For the text-containing cell, return its midpoint in (X, Y) coordinate format. 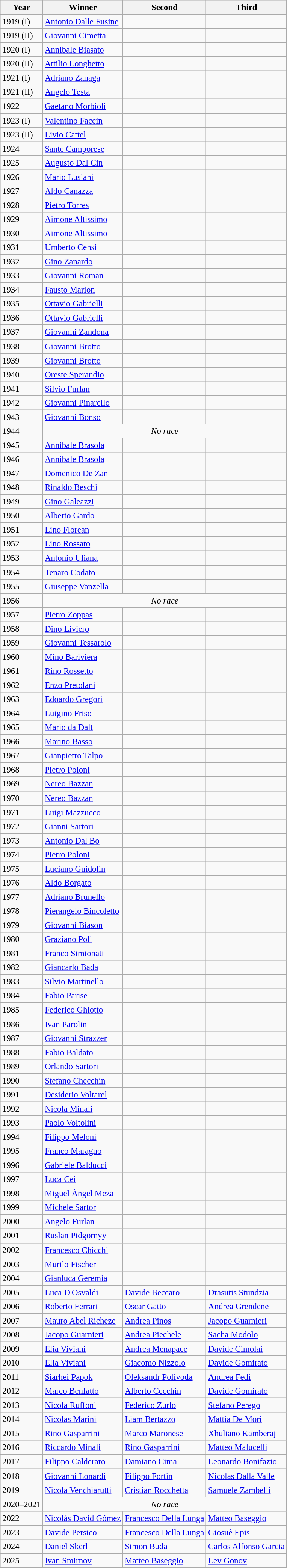
1980 (22, 939)
Nicolás David Gómez (83, 1518)
1953 (22, 558)
1960 (22, 657)
Angelo Testa (83, 92)
Pierangelo Bincoletto (83, 911)
Sante Camporese (83, 149)
Matteo Malucelli (246, 1448)
2022 (22, 1518)
Sacha Modolo (246, 1335)
Pietro Zoppas (83, 614)
Andrea Pinos (165, 1321)
Drasutis Stundzia (246, 1292)
Alberto Gardo (83, 516)
1970 (22, 798)
2019 (22, 1490)
2006 (22, 1307)
Davide Beccaro (165, 1292)
1994 (22, 1137)
Gaetano Morbioli (83, 106)
Mario Lusiani (83, 177)
1932 (22, 262)
Giovanni Lonardi (83, 1476)
1976 (22, 883)
Antonio Uliana (83, 558)
Second (165, 8)
2015 (22, 1434)
Adriano Brunello (83, 897)
Nicola Minali (83, 1109)
1948 (22, 487)
Valentino Faccin (83, 121)
1920 (I) (22, 50)
Gino Galeazzi (83, 502)
Nicolas Dalla Valle (246, 1476)
2000 (22, 1222)
1919 (II) (22, 36)
Stefano Perego (246, 1405)
1987 (22, 1038)
Luca D'Osvaldi (83, 1292)
Marco Maronese (165, 1434)
Lino Rossato (83, 544)
1921 (I) (22, 78)
Fausto Marion (83, 290)
Aldo Borgato (83, 883)
Winner (83, 8)
1933 (22, 276)
Aldo Canazza (83, 191)
1979 (22, 925)
1945 (22, 445)
Federico Zurlo (165, 1405)
Siarhei Papok (83, 1377)
Adriano Zanaga (83, 78)
Giuseppe Vanzella (83, 586)
Luciano Guidolin (83, 869)
1986 (22, 1024)
1923 (I) (22, 121)
2010 (22, 1363)
Ruslan Pidgornyy (83, 1236)
Marino Basso (83, 742)
1977 (22, 897)
2017 (22, 1462)
1921 (II) (22, 92)
Giosuè Epis (246, 1532)
Domenico De Zan (83, 474)
Nicolas Marini (83, 1419)
2004 (22, 1278)
Lev Gonov (246, 1560)
Giovanni Pinarello (83, 403)
1969 (22, 784)
Pietro Torres (83, 205)
Year (22, 8)
Murilo Fischer (83, 1264)
Silvio Martinello (83, 982)
Ivan Parolin (83, 1024)
Damiano Cima (165, 1462)
2014 (22, 1419)
Samuele Zambelli (246, 1490)
2005 (22, 1292)
2009 (22, 1349)
2025 (22, 1560)
1926 (22, 177)
1981 (22, 954)
1931 (22, 247)
Antonio Dalle Fusine (83, 22)
1993 (22, 1123)
Silvio Furlan (83, 389)
Umberto Censi (83, 247)
Francesco Chicchi (83, 1250)
1971 (22, 812)
Antonio Dal Bo (83, 841)
Angelo Furlan (83, 1222)
2002 (22, 1250)
Giacomo Nizzolo (165, 1363)
1958 (22, 629)
1965 (22, 727)
1988 (22, 1052)
Nicola Venchiarutti (83, 1490)
Marco Benfatto (83, 1391)
2023 (22, 1532)
1949 (22, 502)
Paolo Voltolini (83, 1123)
Simon Buda (165, 1547)
Oreste Sperandio (83, 374)
Rinaldo Beschi (83, 487)
2003 (22, 1264)
1996 (22, 1165)
Luigino Friso (83, 714)
1919 (I) (22, 22)
1951 (22, 530)
Davide Cimolai (246, 1349)
1984 (22, 996)
Miguel Ángel Meza (83, 1194)
Riccardo Minali (83, 1448)
1927 (22, 191)
1973 (22, 841)
1946 (22, 459)
Gianluca Geremia (83, 1278)
1952 (22, 544)
Rino Rossetto (83, 671)
1955 (22, 586)
1939 (22, 361)
Mauro Abel Richeze (83, 1321)
Nicola Ruffoni (83, 1405)
Luigi Mazzucco (83, 812)
2008 (22, 1335)
Giovanni Roman (83, 276)
Gabriele Balducci (83, 1165)
1942 (22, 403)
Third (246, 8)
1978 (22, 911)
1967 (22, 756)
Orlando Sartori (83, 1066)
Mattia De Mori (246, 1419)
1928 (22, 205)
2024 (22, 1547)
1966 (22, 742)
1925 (22, 163)
Mario da Dalt (83, 727)
Mino Bariviera (83, 657)
1990 (22, 1081)
1975 (22, 869)
Oscar Gatto (165, 1307)
Giovanni Tessarolo (83, 643)
Giovanni Cimetta (83, 36)
Franco Maragno (83, 1151)
Andrea Piechele (165, 1335)
2011 (22, 1377)
Giovanni Zandona (83, 332)
1941 (22, 389)
Davide Persico (83, 1532)
1983 (22, 982)
1922 (22, 106)
1947 (22, 474)
Oleksandr Polivoda (165, 1377)
1963 (22, 699)
Fabio Parise (83, 996)
Leonardo Bonifazio (246, 1462)
1991 (22, 1095)
1937 (22, 332)
2001 (22, 1236)
Daniel Skerl (83, 1547)
1950 (22, 516)
1943 (22, 417)
1959 (22, 643)
Alberto Cecchin (165, 1391)
Michele Sartor (83, 1207)
2013 (22, 1405)
Augusto Dal Cin (83, 163)
1997 (22, 1179)
1995 (22, 1151)
Gianni Sartori (83, 826)
Desiderio Voltarel (83, 1095)
Cristian Rocchetta (165, 1490)
Edoardo Gregori (83, 699)
Dino Liviero (83, 629)
1934 (22, 290)
Andrea Grendene (246, 1307)
1923 (II) (22, 134)
1954 (22, 572)
1961 (22, 671)
Luca Cei (83, 1179)
2007 (22, 1321)
1924 (22, 149)
1972 (22, 826)
Gino Zanardo (83, 262)
1974 (22, 855)
1964 (22, 714)
1957 (22, 614)
1962 (22, 685)
Annibale Biasato (83, 50)
Fabio Baldato (83, 1052)
2012 (22, 1391)
Gianpietro Talpo (83, 756)
1998 (22, 1194)
2020–2021 (22, 1504)
1968 (22, 770)
Federico Ghiotto (83, 1010)
1999 (22, 1207)
Filippo Calderaro (83, 1462)
Roberto Ferrari (83, 1307)
Giovanni Biason (83, 925)
Giovanni Strazzer (83, 1038)
Andrea Menapace (165, 1349)
Stefano Checchin (83, 1081)
1992 (22, 1109)
Giovanni Bonso (83, 417)
2016 (22, 1448)
Livio Cattel (83, 134)
Xhuliano Kamberaj (246, 1434)
1956 (22, 601)
Andrea Fedi (246, 1377)
Attilio Longhetto (83, 64)
1982 (22, 967)
Filippo Meloni (83, 1137)
Giancarlo Bada (83, 967)
2018 (22, 1476)
1985 (22, 1010)
Ivan Smirnov (83, 1560)
1944 (22, 431)
1940 (22, 374)
1929 (22, 219)
1930 (22, 233)
1920 (II) (22, 64)
Graziano Poli (83, 939)
Franco Simionati (83, 954)
Tenaro Codato (83, 572)
1936 (22, 318)
Carlos Alfonso Garcia (246, 1547)
1989 (22, 1066)
Liam Bertazzo (165, 1419)
Filippo Fortin (165, 1476)
Lino Florean (83, 530)
Enzo Pretolani (83, 685)
1935 (22, 304)
1938 (22, 346)
